Search for the cell housing the specified text and yield its (X, Y) center coordinate. 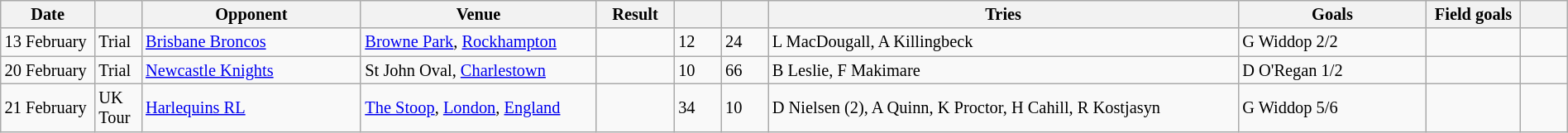
D Nielsen (2), A Quinn, K Proctor, H Cahill, R Kostjasyn (1003, 107)
B Leslie, F Makimare (1003, 70)
Venue (478, 14)
Newcastle Knights (251, 70)
Date (48, 14)
34 (698, 107)
24 (744, 42)
20 February (48, 70)
Browne Park, Rockhampton (478, 42)
Brisbane Broncos (251, 42)
66 (744, 70)
Opponent (251, 14)
St John Oval, Charlestown (478, 70)
Harlequins RL (251, 107)
The Stoop, London, England (478, 107)
21 February (48, 107)
Field goals (1474, 14)
L MacDougall, A Killingbeck (1003, 42)
Tries (1003, 14)
13 February (48, 42)
G Widdop 5/6 (1331, 107)
Goals (1331, 14)
G Widdop 2/2 (1331, 42)
Result (635, 14)
D O'Regan 1/2 (1331, 70)
UK Tour (117, 107)
12 (698, 42)
